Scan for the cell matching the given text and deliver its [X, Y] coordinate at center. 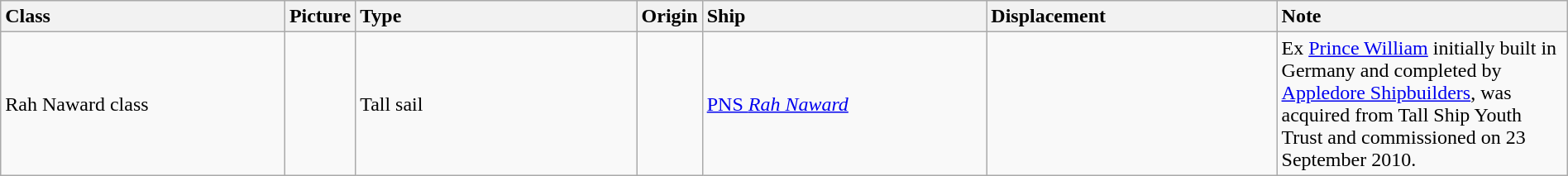
PNS Rah Naward [844, 104]
Note [1422, 17]
Origin [670, 17]
Rah Naward class [143, 104]
Picture [319, 17]
Tall sail [496, 104]
Class [143, 17]
Displacement [1131, 17]
Type [496, 17]
Ship [844, 17]
